Provide the [X, Y] coordinate of the cell's center where the given text is located.  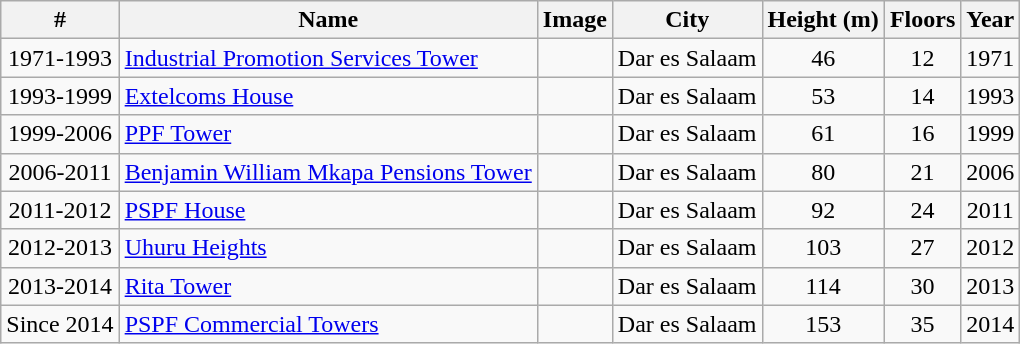
24 [922, 210]
Since 2014 [60, 324]
46 [823, 58]
PSPF House [328, 210]
Benjamin William Mkapa Pensions Tower [328, 172]
92 [823, 210]
35 [922, 324]
1971 [990, 58]
14 [922, 96]
2012-2013 [60, 248]
103 [823, 248]
PSPF Commercial Towers [328, 324]
30 [922, 286]
16 [922, 134]
Extelcoms House [328, 96]
Image [574, 20]
Rita Tower [328, 286]
Year [990, 20]
Floors [922, 20]
2011 [990, 210]
12 [922, 58]
27 [922, 248]
City [687, 20]
21 [922, 172]
Uhuru Heights [328, 248]
2012 [990, 248]
PPF Tower [328, 134]
114 [823, 286]
53 [823, 96]
1999-2006 [60, 134]
Height (m) [823, 20]
61 [823, 134]
1999 [990, 134]
2013-2014 [60, 286]
# [60, 20]
Industrial Promotion Services Tower [328, 58]
2011-2012 [60, 210]
2013 [990, 286]
2014 [990, 324]
Name [328, 20]
2006 [990, 172]
1993 [990, 96]
1993-1999 [60, 96]
2006-2011 [60, 172]
1971-1993 [60, 58]
80 [823, 172]
153 [823, 324]
